Scan for the cell matching the given text and deliver its (x, y) coordinate at center. 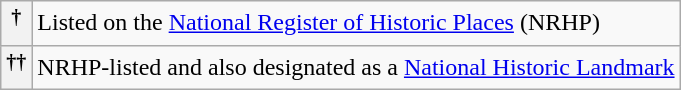
Listed on the National Register of Historic Places (NRHP) (356, 24)
† (16, 24)
†† (16, 68)
NRHP-listed and also designated as a National Historic Landmark (356, 68)
